From the cell containing the given text, extract its center point as (x, y) coordinate. 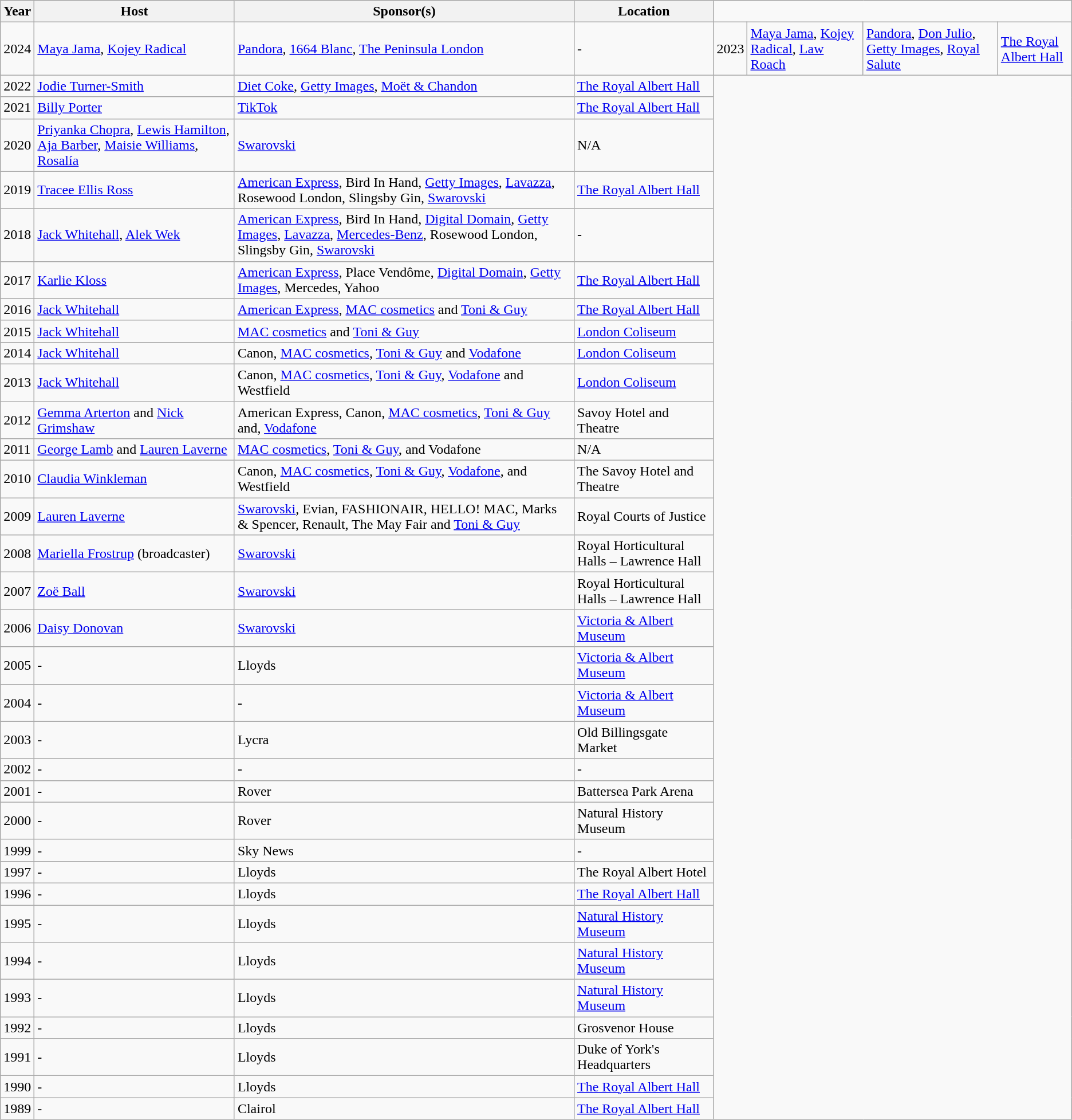
1996 (17, 894)
1990 (17, 1087)
2018 (17, 235)
2012 (17, 419)
2010 (17, 479)
Jack Whitehall, Alek Wek (135, 235)
2022 (17, 86)
1999 (17, 850)
Maya Jama, Kojey Radical, Law Roach (805, 49)
Gemma Arterton and Nick Grimshaw (135, 419)
2016 (17, 309)
Tracee Ellis Ross (135, 190)
2004 (17, 702)
Grosvenor House (644, 1028)
2017 (17, 280)
2023 (731, 49)
2024 (17, 49)
Maya Jama, Kojey Radical (135, 49)
Location (644, 11)
Canon, MAC cosmetics, Toni & Guy, Vodafone and Westfield (404, 383)
MAC cosmetics, Toni & Guy, and Vodafone (404, 450)
Canon, MAC cosmetics, Toni & Guy and Vodafone (404, 353)
2003 (17, 740)
2008 (17, 553)
2021 (17, 108)
Sky News (404, 850)
2001 (17, 791)
TikTok (404, 108)
2005 (17, 666)
The Savoy Hotel and Theatre (644, 479)
Lauren Laverne (135, 517)
Royal Courts of Justice (644, 517)
1997 (17, 872)
Billy Porter (135, 108)
Claudia Winkleman (135, 479)
American Express, Place Vendôme, Digital Domain, Getty Images, Mercedes, Yahoo (404, 280)
Priyanka Chopra, Lewis Hamilton, Aja Barber, Maisie Williams, Rosalía (135, 145)
Zoë Ball (135, 591)
American Express, Bird In Hand, Getty Images, Lavazza, Rosewood London, Slingsby Gin, Swarovski (404, 190)
Year (17, 11)
Host (135, 11)
Lycra (404, 740)
Pandora, 1664 Blanc, The Peninsula London (404, 49)
2015 (17, 331)
Canon, MAC cosmetics, Toni & Guy, Vodafone, and Westfield (404, 479)
Duke of York's Headquarters (644, 1058)
2000 (17, 820)
George Lamb and Lauren Laverne (135, 450)
1991 (17, 1058)
2006 (17, 628)
1994 (17, 961)
1989 (17, 1109)
Sponsor(s) (404, 11)
Savoy Hotel and Theatre (644, 419)
Diet Coke, Getty Images, Moët & Chandon (404, 86)
2019 (17, 190)
1995 (17, 923)
Daisy Donovan (135, 628)
Battersea Park Arena (644, 791)
Old Billingsgate Market (644, 740)
American Express, Canon, MAC cosmetics, Toni & Guy and, Vodafone (404, 419)
2011 (17, 450)
2002 (17, 769)
Swarovski, Evian, FASHIONAIR, HELLO! MAC, Marks & Spencer, Renault, The May Fair and Toni & Guy (404, 517)
2007 (17, 591)
Karlie Kloss (135, 280)
2013 (17, 383)
Jodie Turner-Smith (135, 86)
1992 (17, 1028)
1993 (17, 998)
MAC cosmetics and Toni & Guy (404, 331)
2020 (17, 145)
Mariella Frostrup (broadcaster) (135, 553)
American Express, MAC cosmetics and Toni & Guy (404, 309)
The Royal Albert Hotel (644, 872)
Clairol (404, 1109)
2009 (17, 517)
American Express, Bird In Hand, Digital Domain, Getty Images, Lavazza, Mercedes-Benz, Rosewood London, Slingsby Gin, Swarovski (404, 235)
2014 (17, 353)
Pandora, Don Julio, Getty Images, Royal Salute (930, 49)
